Locate the cell with the specified text and output its (x, y) center coordinate. 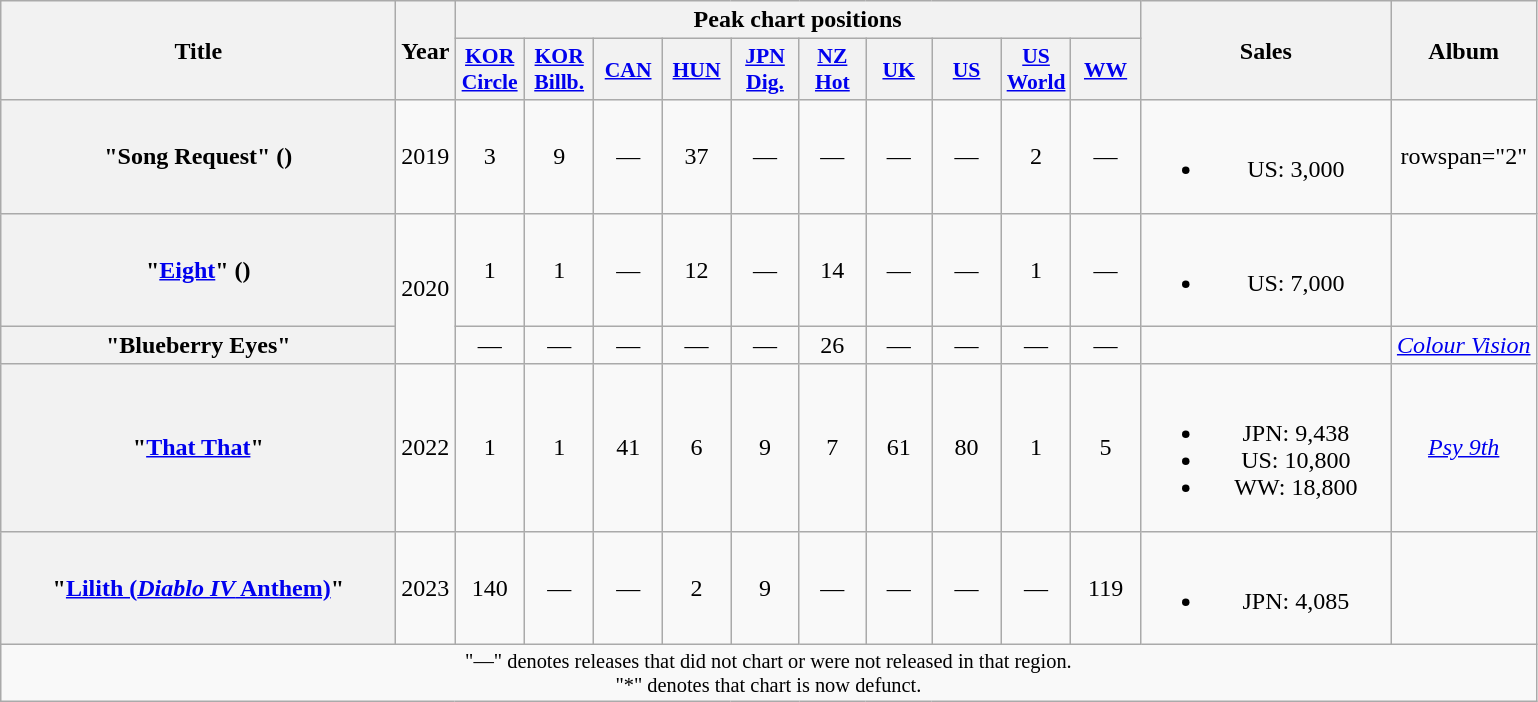
HUN (696, 70)
26 (832, 345)
NZHot (832, 70)
3 (490, 156)
WW (1106, 70)
UK (899, 70)
JPN: 9,438US: 10,800WW: 18,800 (1266, 448)
US: 3,000 (1266, 156)
5 (1106, 448)
2020 (426, 288)
12 (696, 270)
CAN (628, 70)
41 (628, 448)
80 (967, 448)
Year (426, 50)
US (967, 70)
rowspan="2" (1464, 156)
Album (1464, 50)
"Lilith (Diablo IV Anthem)" (198, 588)
Psy 9th (1464, 448)
7 (832, 448)
USWorld (1036, 70)
"Song Request" () (198, 156)
2023 (426, 588)
JPN: 4,085 (1266, 588)
6 (696, 448)
"Blueberry Eyes" (198, 345)
US: 7,000 (1266, 270)
"—" denotes releases that did not chart or were not released in that region."*" denotes that chart is now defunct. (768, 673)
14 (832, 270)
Peak chart positions (798, 20)
2022 (426, 448)
"Eight" () (198, 270)
"That That" (198, 448)
37 (696, 156)
2019 (426, 156)
KORCircle (490, 70)
61 (899, 448)
KORBillb. (559, 70)
119 (1106, 588)
Colour Vision (1464, 345)
Title (198, 50)
JPNDig. (765, 70)
Sales (1266, 50)
140 (490, 588)
